Return the [x, y] coordinate for the center point of the cell that contains the specified text.  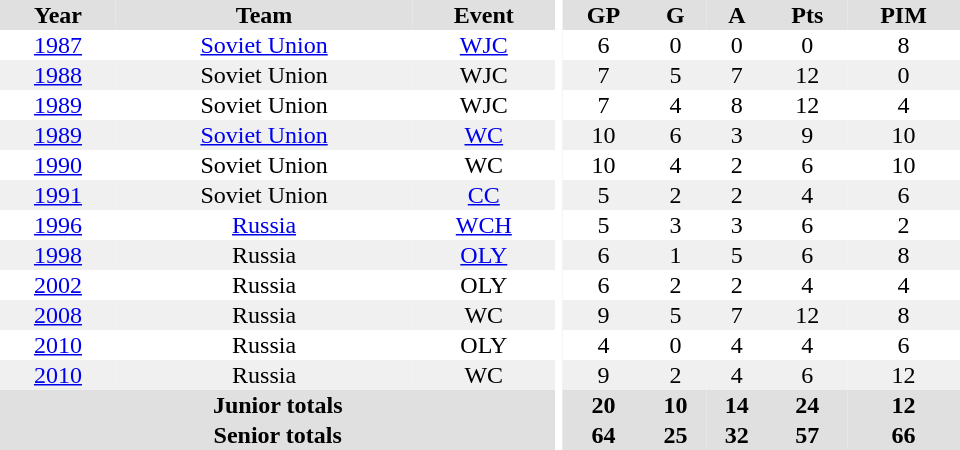
1996 [58, 225]
20 [604, 405]
14 [736, 405]
32 [736, 435]
A [736, 15]
Senior totals [278, 435]
PIM [904, 15]
GP [604, 15]
1 [676, 255]
Pts [807, 15]
Event [484, 15]
25 [676, 435]
2002 [58, 285]
1987 [58, 45]
Junior totals [278, 405]
1988 [58, 75]
64 [604, 435]
CC [484, 195]
1998 [58, 255]
Team [264, 15]
2008 [58, 315]
66 [904, 435]
1990 [58, 165]
G [676, 15]
WCH [484, 225]
24 [807, 405]
Year [58, 15]
57 [807, 435]
1991 [58, 195]
